Pinpoint the cell where the given text exists, returning its [x, y] midpoint coordinate. 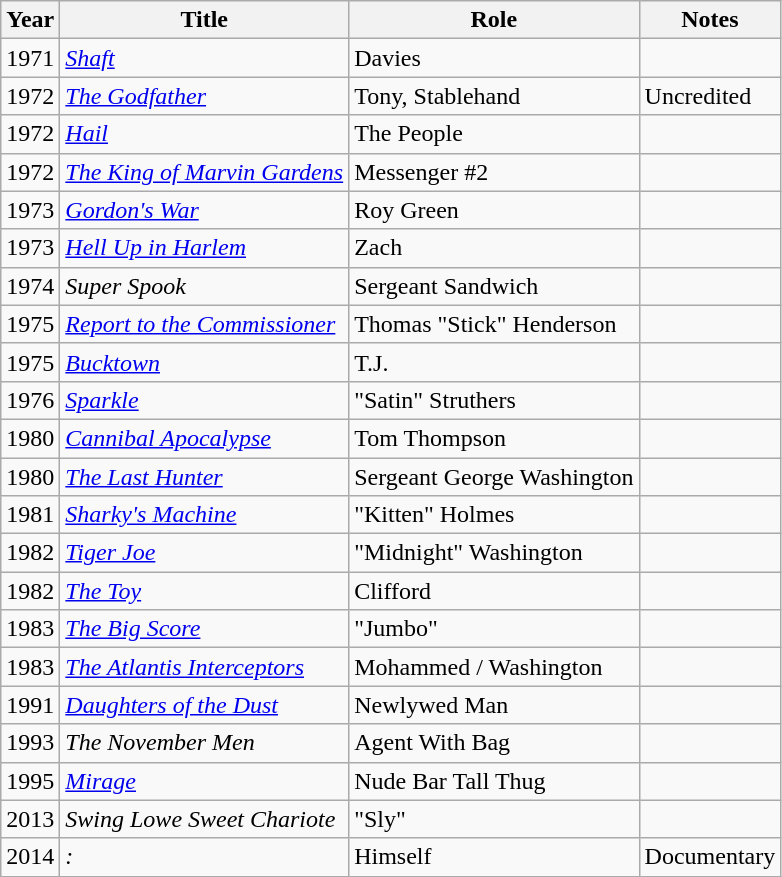
Sparkle [204, 400]
T.J. [494, 362]
Report to the Commissioner [204, 324]
: [204, 857]
Mohammed / Washington [494, 667]
The Atlantis Interceptors [204, 667]
"Sly" [494, 819]
"Jumbo" [494, 629]
Tony, Stablehand [494, 96]
The Big Score [204, 629]
The November Men [204, 743]
Bucktown [204, 362]
Documentary [710, 857]
Messenger #2 [494, 172]
Sergeant George Washington [494, 477]
The King of Marvin Gardens [204, 172]
1971 [30, 58]
The People [494, 134]
Sergeant Sandwich [494, 286]
Uncredited [710, 96]
Year [30, 20]
Clifford [494, 591]
1993 [30, 743]
Newlywed Man [494, 705]
Tom Thompson [494, 438]
1981 [30, 515]
Zach [494, 248]
Nude Bar Tall Thug [494, 781]
"Satin" Struthers [494, 400]
Swing Lowe Sweet Chariote [204, 819]
2014 [30, 857]
Super Spook [204, 286]
Hail [204, 134]
Role [494, 20]
2013 [30, 819]
Roy Green [494, 210]
Hell Up in Harlem [204, 248]
Notes [710, 20]
Davies [494, 58]
Tiger Joe [204, 553]
Sharky's Machine [204, 515]
1991 [30, 705]
Himself [494, 857]
Title [204, 20]
Cannibal Apocalypse [204, 438]
"Kitten" Holmes [494, 515]
1974 [30, 286]
Daughters of the Dust [204, 705]
Agent With Bag [494, 743]
Thomas "Stick" Henderson [494, 324]
1995 [30, 781]
The Godfather [204, 96]
"Midnight" Washington [494, 553]
Gordon's War [204, 210]
Shaft [204, 58]
The Last Hunter [204, 477]
1976 [30, 400]
Mirage [204, 781]
The Toy [204, 591]
